Locate the cell with the specified text and output its [X, Y] center coordinate. 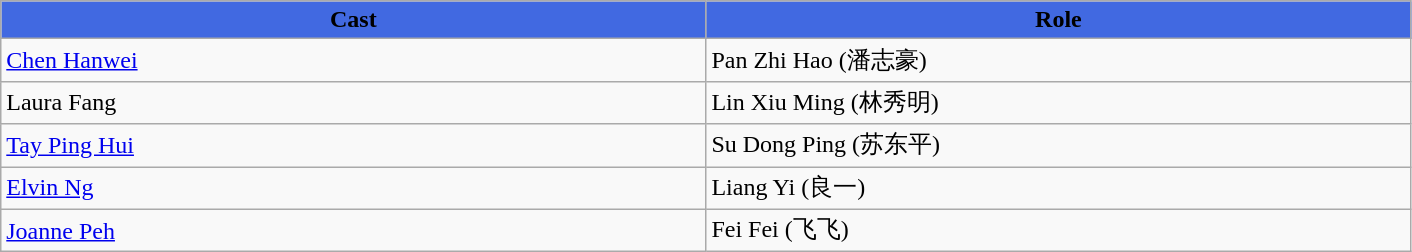
Su Dong Ping (苏东平) [1058, 146]
Cast [354, 20]
Laura Fang [354, 102]
Elvin Ng [354, 188]
Tay Ping Hui [354, 146]
Pan Zhi Hao (潘志豪) [1058, 60]
Role [1058, 20]
Fei Fei (飞飞) [1058, 230]
Lin Xiu Ming (林秀明) [1058, 102]
Chen Hanwei [354, 60]
Joanne Peh [354, 230]
Liang Yi (良一) [1058, 188]
